Identify which cell holds the provided text, then report its [x, y] central coordinate. 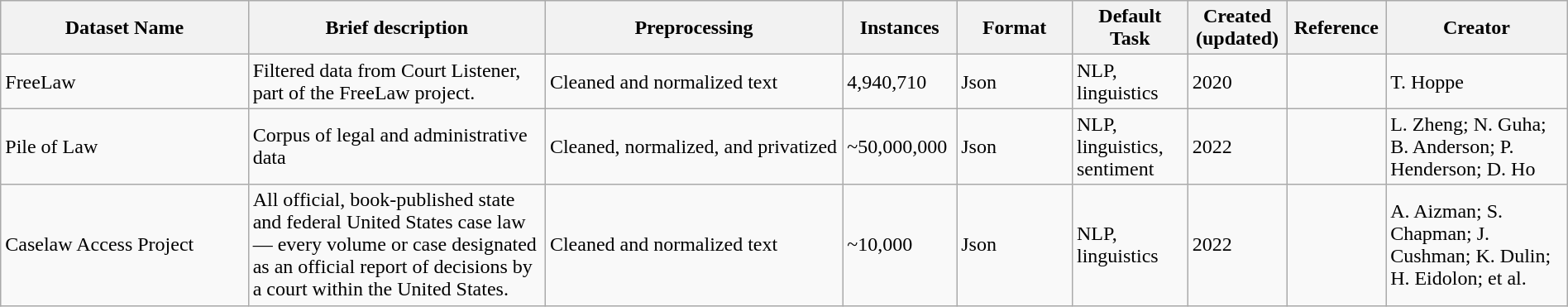
Cleaned, normalized, and privatized [693, 146]
Corpus of legal and administrative data [397, 146]
~50,000,000 [900, 146]
Format [1015, 28]
Brief description [397, 28]
2020 [1237, 81]
L. Zheng; N. Guha; B. Anderson; P. Henderson; D. Ho [1477, 146]
T. Hoppe [1477, 81]
Dataset Name [124, 28]
NLP, linguistics, sentiment [1130, 146]
Reference [1336, 28]
Created (updated) [1237, 28]
Default Task [1130, 28]
~10,000 [900, 245]
FreeLaw [124, 81]
Filtered data from Court Listener, part of the FreeLaw project. [397, 81]
Preprocessing [693, 28]
Pile of Law [124, 146]
Creator [1477, 28]
A. Aizman; S. Chapman; J. Cushman; K. Dulin; H. Eidolon; et al. [1477, 245]
4,940,710 [900, 81]
Instances [900, 28]
Caselaw Access Project [124, 245]
